Provide the (X, Y) coordinate of the cell's center where the given text is located.  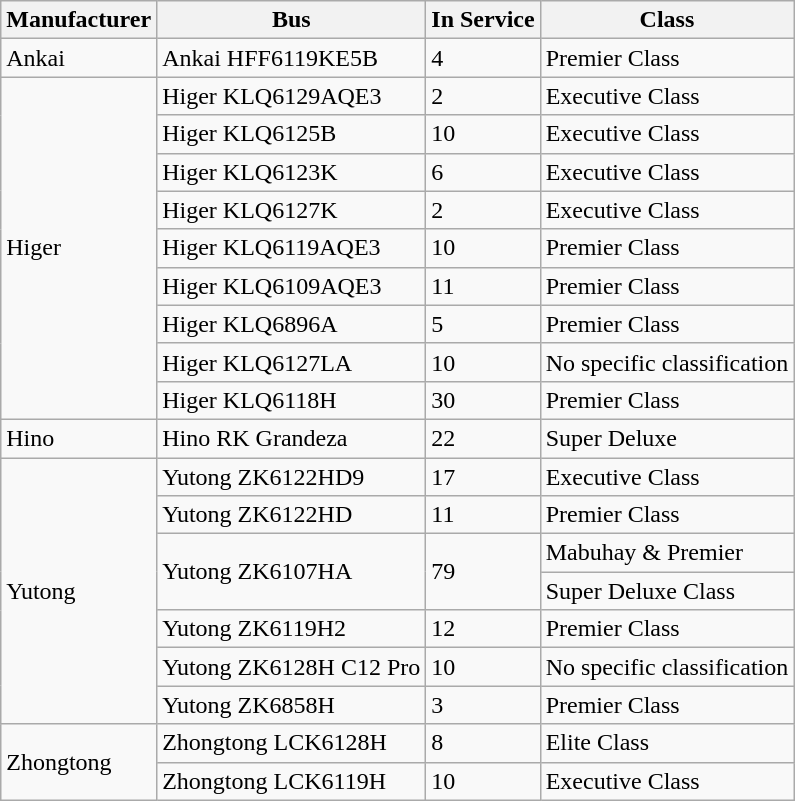
Super Deluxe Class (667, 591)
Yutong ZK6119H2 (292, 629)
Class (667, 20)
Zhongtong LCK6119H (292, 781)
Zhongtong (79, 762)
In Service (483, 20)
3 (483, 705)
Yutong ZK6858H (292, 705)
Higer KLQ6127K (292, 210)
Yutong ZK6122HD (292, 515)
8 (483, 743)
Mabuhay & Premier (667, 553)
79 (483, 572)
Higer KLQ6127LA (292, 362)
5 (483, 324)
Ankai HFF6119KE5B (292, 58)
Hino RK Grandeza (292, 438)
30 (483, 400)
Yutong ZK6128H C12 Pro (292, 667)
Elite Class (667, 743)
17 (483, 477)
Yutong ZK6122HD9 (292, 477)
Higer (79, 248)
4 (483, 58)
Super Deluxe (667, 438)
Manufacturer (79, 20)
Higer KLQ6123K (292, 172)
12 (483, 629)
Higer KLQ6896A (292, 324)
Zhongtong LCK6128H (292, 743)
Bus (292, 20)
Higer KLQ6118H (292, 400)
Yutong ZK6107HA (292, 572)
22 (483, 438)
Yutong (79, 591)
Hino (79, 438)
Ankai (79, 58)
Higer KLQ6129AQE3 (292, 96)
Higer KLQ6125B (292, 134)
Higer KLQ6119AQE3 (292, 248)
6 (483, 172)
Higer KLQ6109AQE3 (292, 286)
